Determine the (X, Y) coordinate at the center of the cell enclosing the given text.  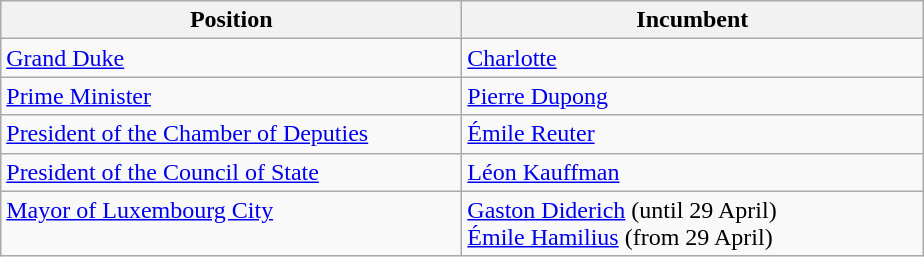
Incumbent (692, 20)
Gaston Diderich (until 29 April) Émile Hamilius (from 29 April) (692, 224)
Mayor of Luxembourg City (232, 224)
Prime Minister (232, 96)
Grand Duke (232, 58)
Position (232, 20)
Pierre Dupong (692, 96)
Léon Kauffman (692, 172)
Charlotte (692, 58)
President of the Chamber of Deputies (232, 134)
President of the Council of State (232, 172)
Émile Reuter (692, 134)
